Identify which cell holds the provided text, then report its [X, Y] central coordinate. 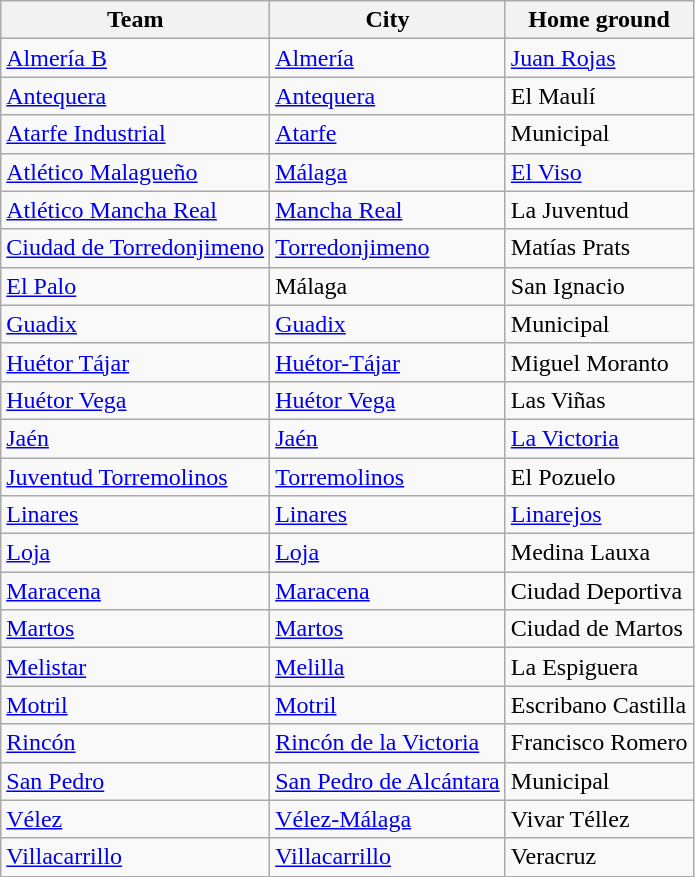
Las Viñas [599, 400]
Francisco Romero [599, 743]
Ciudad de Martos [599, 629]
Torremolinos [388, 477]
Melilla [388, 667]
El Pozuelo [599, 477]
La Juventud [599, 210]
San Ignacio [599, 286]
Veracruz [599, 857]
La Victoria [599, 438]
San Pedro de Alcántara [388, 781]
Escribano Castilla [599, 705]
Huétor-Tájar [388, 362]
Juventud Torremolinos [136, 477]
San Pedro [136, 781]
Rincón [136, 743]
El Palo [136, 286]
Atlético Mancha Real [136, 210]
Medina Lauxa [599, 553]
Almería [388, 58]
Ciudad Deportiva [599, 591]
Miguel Moranto [599, 362]
Vivar Téllez [599, 819]
La Espiguera [599, 667]
Huétor Tájar [136, 362]
Linarejos [599, 515]
Atlético Malagueño [136, 172]
El Viso [599, 172]
Home ground [599, 20]
Almería B [136, 58]
Atarfe Industrial [136, 134]
Atarfe [388, 134]
Torredonjimeno [388, 248]
Vélez-Málaga [388, 819]
Team [136, 20]
El Maulí [599, 96]
Rincón de la Victoria [388, 743]
Mancha Real [388, 210]
Matías Prats [599, 248]
Melistar [136, 667]
Vélez [136, 819]
City [388, 20]
Ciudad de Torredonjimeno [136, 248]
Juan Rojas [599, 58]
